Return the [X, Y] coordinate for the center point of the cell that contains the specified text.  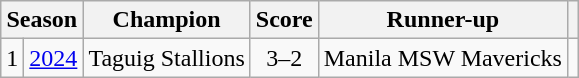
Champion [166, 20]
3–2 [284, 58]
Runner-up [442, 20]
2024 [54, 58]
Score [284, 20]
Manila MSW Mavericks [442, 58]
Season [42, 20]
1 [12, 58]
Taguig Stallions [166, 58]
